Capture the cell that displays the provided text and extract its [x, y] central coordinate. 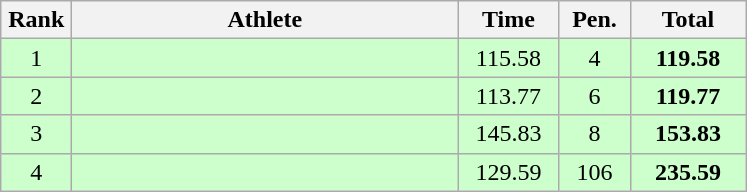
8 [594, 134]
129.59 [508, 172]
6 [594, 96]
Time [508, 20]
119.77 [688, 96]
115.58 [508, 58]
Rank [36, 20]
Pen. [594, 20]
119.58 [688, 58]
106 [594, 172]
153.83 [688, 134]
113.77 [508, 96]
1 [36, 58]
Athlete [265, 20]
235.59 [688, 172]
145.83 [508, 134]
3 [36, 134]
2 [36, 96]
Total [688, 20]
